Provide the [x, y] coordinate of the cell's center where the given text is located.  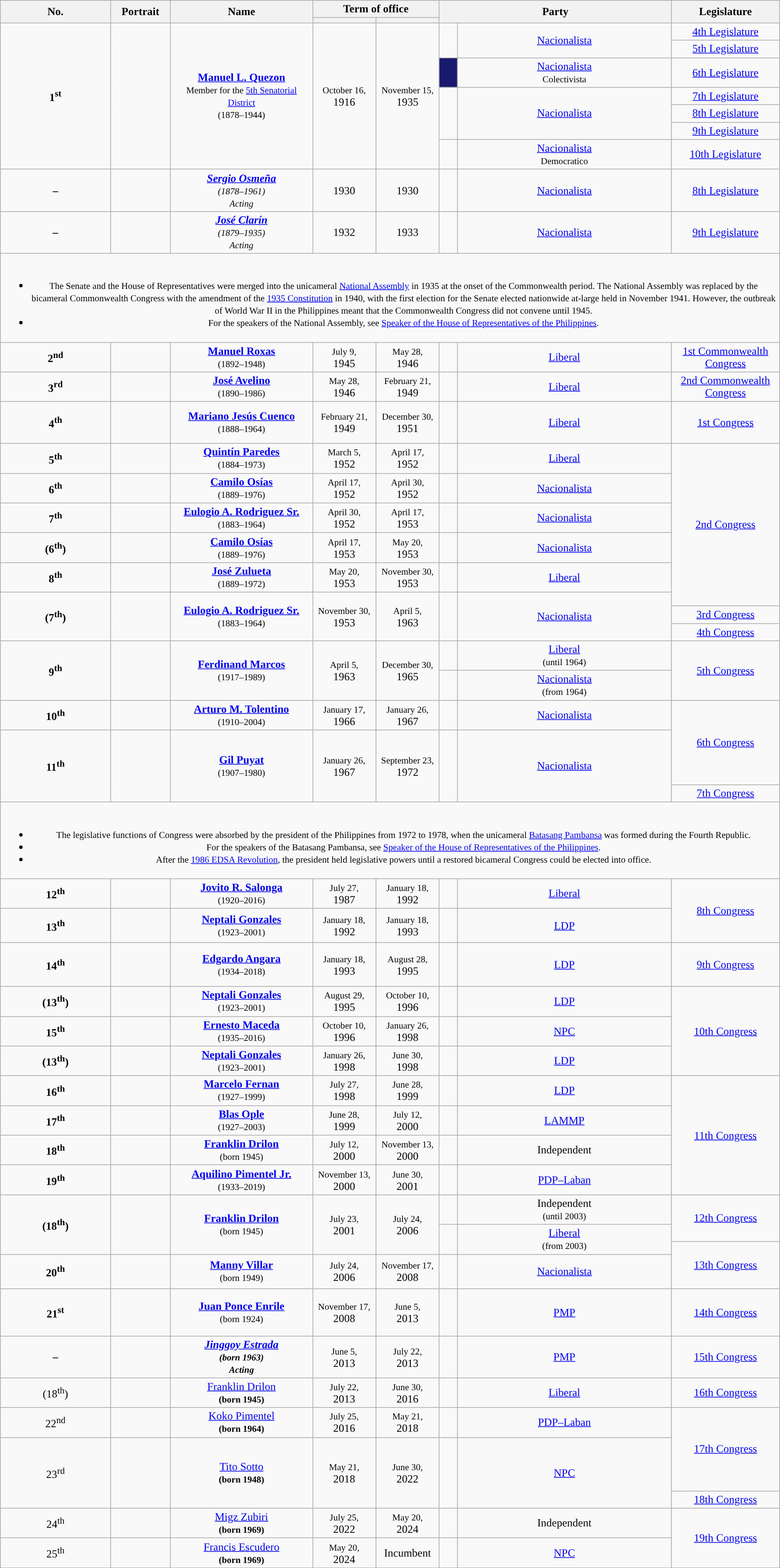
July 27,1987 [345, 893]
16th [56, 1091]
1932 [345, 232]
Jinggoy Estrada(born 1963)Acting [241, 1357]
1st [56, 96]
Sergio Osmeña(1878–1961)Acting [241, 190]
Manuel L. QuezonMember for the 5th Senatorial District(1878–1944) [241, 96]
5th Legislature [726, 49]
Manny Villar(born 1949) [241, 1272]
August 28,1995 [408, 965]
Liberal(until 1964) [565, 656]
4th Congress [726, 632]
December 30,1951 [408, 423]
14th Congress [726, 1312]
Portrait [141, 12]
June 30,1998 [408, 1061]
NacionalistaColectivista [565, 72]
25th [56, 1552]
Manuel Roxas(1892–1948) [241, 357]
(7th) [56, 616]
19th [56, 1179]
4th [56, 423]
Mariano Jesús Cuenco(1888–1964) [241, 423]
13th Congress [726, 1265]
June 30,2022 [408, 1473]
12th Congress [726, 1218]
7th Congress [726, 794]
4th Legislature [726, 32]
18th [56, 1150]
José Clarín(1879–1935)Acting [241, 232]
Tito Sotto(born 1948) [241, 1473]
July 27,1998 [345, 1091]
3rd Congress [726, 614]
1st Commonwealth Congress [726, 357]
1933 [408, 232]
17th [56, 1120]
8th [56, 577]
July 23,2001 [345, 1224]
December 30,1965 [408, 671]
7th [56, 517]
LAMMP [565, 1120]
9th Congress [726, 965]
Quintín Paredes(1884–1973) [241, 458]
11th [56, 766]
2nd [56, 357]
March 5,1952 [345, 458]
July 25,2022 [345, 1523]
10th Congress [726, 1031]
5th Congress [726, 671]
January 17,1966 [345, 715]
No. [56, 12]
Party [555, 12]
18th Congress [726, 1499]
24th [56, 1523]
19th Congress [726, 1538]
June 30,2001 [408, 1179]
5th [56, 458]
Edgardo Angara(1934–2018) [241, 965]
Independent(until 2003) [565, 1210]
Legislature [726, 12]
Ferdinand Marcos(1917–1989) [241, 671]
3rd [56, 387]
November 15,1935 [408, 96]
July 9,1945 [345, 357]
Blas Ople(1927–2003) [241, 1120]
Term of office [376, 9]
Ernesto Maceda(1935–2016) [241, 1031]
June 30,2016 [408, 1392]
Migz Zubiri(born 1969) [241, 1523]
August 29,1995 [345, 1001]
Gil Puyat(1907–1980) [241, 766]
Juan Ponce Enrile(born 1924) [241, 1312]
Incumbent [408, 1552]
2nd Congress [726, 525]
23rd [56, 1473]
20th [56, 1272]
8th Congress [726, 911]
13th [56, 925]
6th Congress [726, 742]
September 23,1972 [408, 766]
October 16,1916 [345, 96]
José Avelino(1890–1986) [241, 387]
Nacionalista(from 1964) [565, 686]
Aquilino Pimentel Jr.(1933–2019) [241, 1179]
Francis Escudero(born 1969) [241, 1552]
Jovito R. Salonga(1920–2016) [241, 893]
2nd Commonwealth Congress [726, 387]
Arturo M. Tolentino(1910–2004) [241, 715]
16th Congress [726, 1392]
Koko Pimentel(born 1964) [241, 1423]
6th Legislature [726, 72]
10th [56, 715]
7th Legislature [726, 96]
1st Congress [726, 423]
22nd [56, 1423]
6th [56, 488]
9th [56, 671]
14th [56, 965]
Liberal(from 2003) [565, 1239]
15th [56, 1031]
15th Congress [726, 1357]
17th Congress [726, 1449]
12th [56, 893]
Name [241, 12]
(6th) [56, 548]
July 25,2016 [345, 1423]
José Zulueta(1889–1972) [241, 577]
NacionalistaDemocratico [565, 155]
10th Legislature [726, 155]
11th Congress [726, 1135]
Marcelo Fernan(1927–1999) [241, 1091]
21st [56, 1312]
